Determine the [x, y] coordinate at the center of the cell enclosing the given text.  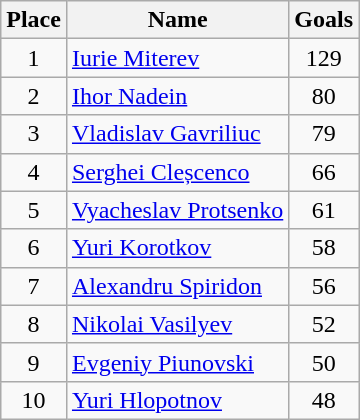
66 [324, 172]
5 [34, 210]
3 [34, 134]
4 [34, 172]
61 [324, 210]
Vyacheslav Protsenko [177, 210]
129 [324, 58]
58 [324, 248]
Yuri Hlopotnov [177, 400]
Place [34, 20]
79 [324, 134]
2 [34, 96]
Goals [324, 20]
Nikolai Vasilyev [177, 324]
52 [324, 324]
Evgeniy Piunovski [177, 362]
80 [324, 96]
Alexandru Spiridon [177, 286]
Iurie Miterev [177, 58]
1 [34, 58]
10 [34, 400]
50 [324, 362]
Serghei Cleșcenco [177, 172]
Name [177, 20]
9 [34, 362]
56 [324, 286]
6 [34, 248]
Vladislav Gavriliuc [177, 134]
Yuri Korotkov [177, 248]
8 [34, 324]
7 [34, 286]
Ihor Nadein [177, 96]
48 [324, 400]
